Extract the (X, Y) coordinate from the center of the cell holding the provided text.  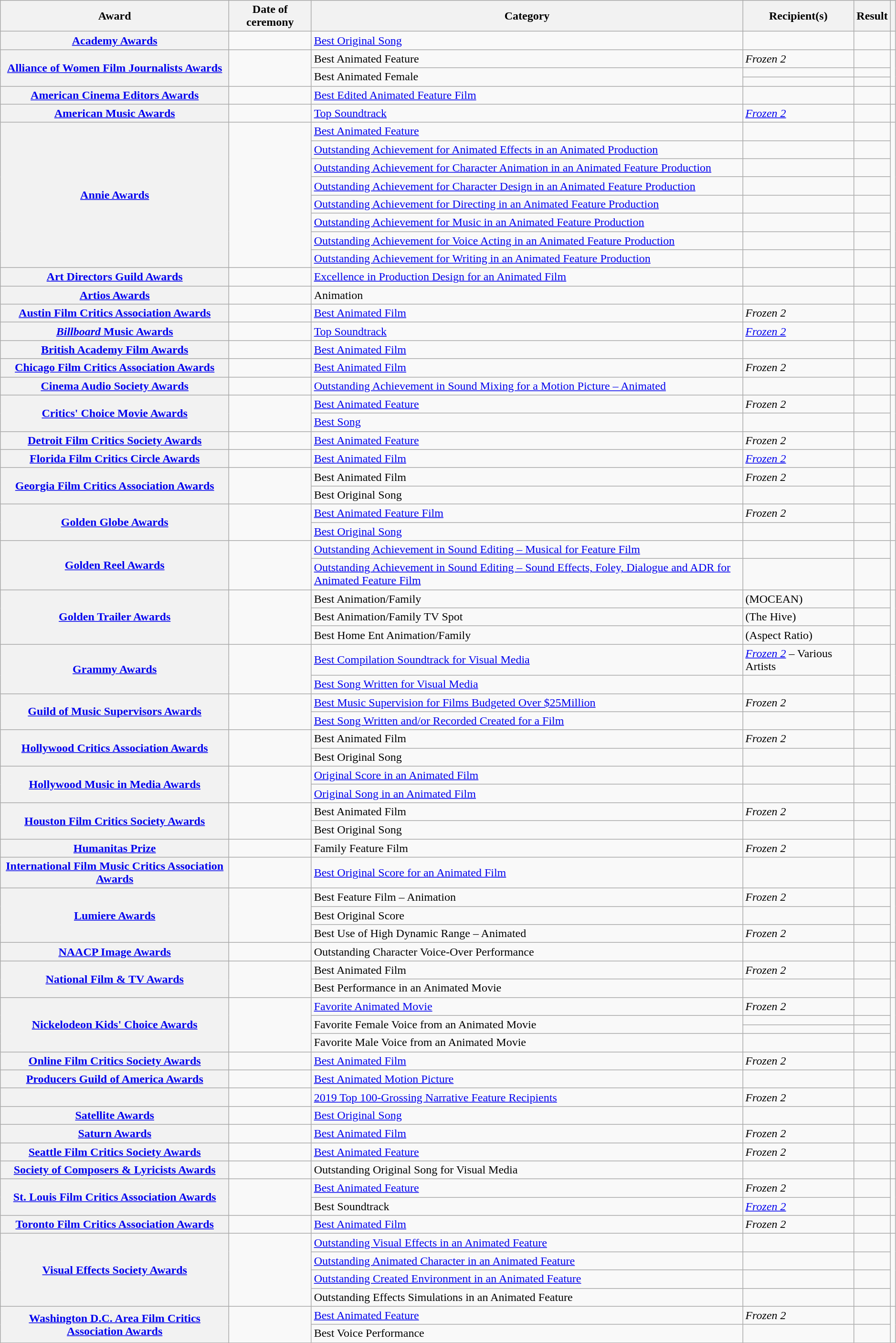
(MOCEAN) (798, 599)
Excellence in Production Design for an Animated Film (527, 277)
Recipient(s) (798, 16)
Georgia Film Critics Association Awards (115, 486)
Alliance of Women Film Journalists Awards (115, 68)
Outstanding Achievement in Sound Editing – Sound Effects, Foley, Dialogue and ADR for Animated Feature Film (527, 574)
Outstanding Achievement for Directing in an Animated Feature Production (527, 204)
Original Song in an Animated Film (527, 793)
Humanitas Prize (115, 848)
Outstanding Animated Character in an Animated Feature (527, 1261)
Best Animated Female (527, 77)
Best Edited Animated Feature Film (527, 95)
American Cinema Editors Awards (115, 95)
Best Animated Motion Picture (527, 1079)
Houston Film Critics Society Awards (115, 821)
Hollywood Music in Media Awards (115, 784)
Society of Composers & Lyricists Awards (115, 1170)
Detroit Film Critics Society Awards (115, 440)
Best Animation/Family (527, 599)
Lumiere Awards (115, 916)
Favorite Animated Movie (527, 1006)
Best Voice Performance (527, 1333)
Frozen 2 – Various Artists (798, 660)
Critics' Choice Movie Awards (115, 413)
Outstanding Original Song for Visual Media (527, 1170)
Washington D.C. Area Film Critics Association Awards (115, 1324)
Online Film Critics Society Awards (115, 1061)
Result (872, 16)
Producers Guild of America Awards (115, 1079)
Florida Film Critics Circle Awards (115, 458)
Outstanding Visual Effects in an Animated Feature (527, 1243)
Outstanding Achievement for Character Animation in an Animated Feature Production (527, 168)
Guild of Music Supervisors Awards (115, 712)
Seattle Film Critics Society Awards (115, 1151)
British Academy Film Awards (115, 350)
Best Song (527, 422)
Chicago Film Critics Association Awards (115, 368)
Best Feature Film – Animation (527, 897)
Outstanding Achievement for Voice Acting in an Animated Feature Production (527, 240)
Category (527, 16)
Annie Awards (115, 195)
Austin Film Critics Association Awards (115, 313)
Original Score in an Animated Film (527, 775)
Art Directors Guild Awards (115, 277)
Best Animated Feature Film (527, 513)
Golden Reel Awards (115, 565)
Outstanding Achievement for Writing in an Animated Feature Production (527, 259)
Outstanding Achievement for Animated Effects in an Animated Production (527, 149)
Animation (527, 295)
Artios Awards (115, 295)
Outstanding Character Voice-Over Performance (527, 952)
Toronto Film Critics Association Awards (115, 1225)
NAACP Image Awards (115, 952)
National Film & TV Awards (115, 979)
Outstanding Achievement for Character Design in an Animated Feature Production (527, 186)
Best Original Score for an Animated Film (527, 873)
Cinema Audio Society Awards (115, 386)
Golden Globe Awards (115, 522)
Favorite Male Voice from an Animated Movie (527, 1043)
Favorite Female Voice from an Animated Movie (527, 1024)
Outstanding Effects Simulations in an Animated Feature (527, 1297)
Best Song Written and/or Recorded Created for a Film (527, 721)
Visual Effects Society Awards (115, 1270)
Best Animation/Family TV Spot (527, 617)
Award (115, 16)
Satellite Awards (115, 1115)
2019 Top 100-Grossing Narrative Feature Recipients (527, 1097)
Golden Trailer Awards (115, 617)
Academy Awards (115, 41)
Best Compilation Soundtrack for Visual Media (527, 660)
Grammy Awards (115, 669)
Saturn Awards (115, 1133)
St. Louis Film Critics Association Awards (115, 1197)
Outstanding Achievement in Sound Mixing for a Motion Picture – Animated (527, 386)
Hollywood Critics Association Awards (115, 748)
Best Use of High Dynamic Range – Animated (527, 934)
Best Performance in an Animated Movie (527, 988)
Nickelodeon Kids' Choice Awards (115, 1024)
Outstanding Created Environment in an Animated Feature (527, 1279)
Best Home Ent Animation/Family (527, 635)
Outstanding Achievement for Music in an Animated Feature Production (527, 222)
Billboard Music Awards (115, 331)
Best Original Score (527, 916)
Outstanding Achievement in Sound Editing – Musical for Feature Film (527, 550)
Best Soundtrack (527, 1206)
Family Feature Film (527, 848)
American Music Awards (115, 113)
Date of ceremony (270, 16)
Best Song Written for Visual Media (527, 684)
(The Hive) (798, 617)
Best Music Supervision for Films Budgeted Over $25Million (527, 703)
International Film Music Critics Association Awards (115, 873)
(Aspect Ratio) (798, 635)
